Identify which cell holds the provided text, then report its (x, y) central coordinate. 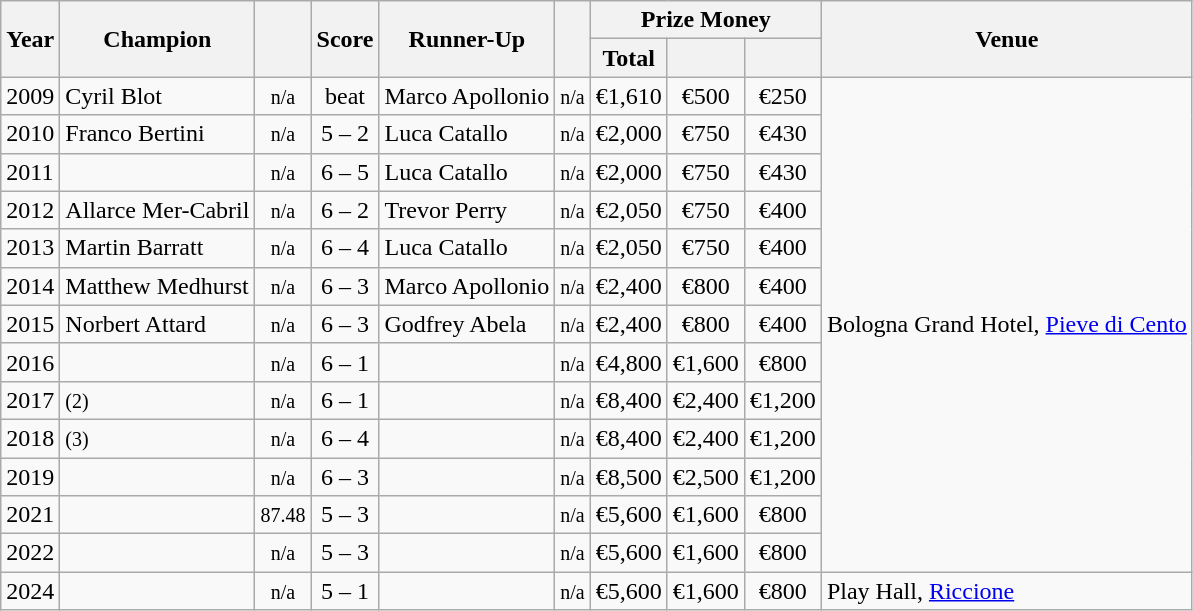
2021 (30, 515)
2024 (30, 591)
Play Hall, Riccione (1006, 591)
Cyril Blot (158, 96)
2016 (30, 362)
2017 (30, 400)
6 – 2 (345, 210)
2014 (30, 286)
beat (345, 96)
87.48 (283, 515)
Norbert Attard (158, 324)
Bologna Grand Hotel, Pieve di Cento (1006, 324)
2013 (30, 248)
Runner-Up (467, 39)
5 – 1 (345, 591)
2010 (30, 134)
€1,610 (628, 96)
Total (628, 58)
€8,500 (628, 477)
€500 (706, 96)
Year (30, 39)
Prize Money (706, 20)
Trevor Perry (467, 210)
2015 (30, 324)
(2) (158, 400)
€250 (782, 96)
2019 (30, 477)
6 – 5 (345, 172)
Franco Bertini (158, 134)
2011 (30, 172)
Score (345, 39)
Matthew Medhurst (158, 286)
Allarce Mer-Cabril (158, 210)
Champion (158, 39)
2022 (30, 553)
€4,800 (628, 362)
Venue (1006, 39)
(3) (158, 438)
Godfrey Abela (467, 324)
2009 (30, 96)
Martin Barratt (158, 248)
€2,500 (706, 477)
2018 (30, 438)
5 – 2 (345, 134)
2012 (30, 210)
